Capture the cell that displays the provided text and extract its [X, Y] central coordinate. 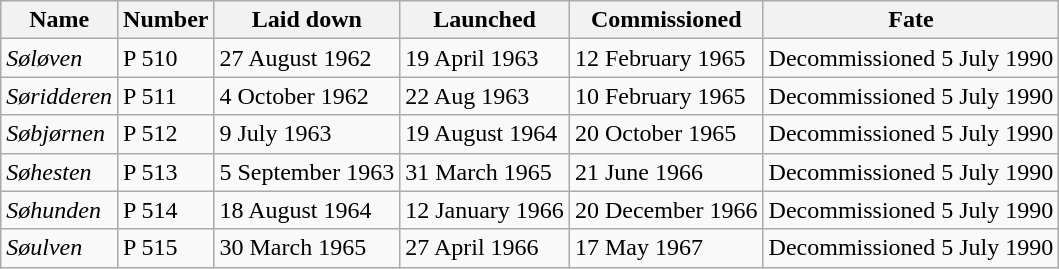
Søhesten [60, 172]
Laid down [307, 20]
12 January 1966 [485, 210]
Søløven [60, 58]
Number [166, 20]
Søulven [60, 248]
30 March 1965 [307, 248]
P 515 [166, 248]
31 March 1965 [485, 172]
Søhunden [60, 210]
P 512 [166, 134]
27 August 1962 [307, 58]
4 October 1962 [307, 96]
22 Aug 1963 [485, 96]
Fate [911, 20]
17 May 1967 [666, 248]
P 510 [166, 58]
10 February 1965 [666, 96]
27 April 1966 [485, 248]
21 June 1966 [666, 172]
20 December 1966 [666, 210]
Søridderen [60, 96]
12 February 1965 [666, 58]
P 514 [166, 210]
20 October 1965 [666, 134]
19 August 1964 [485, 134]
Søbjørnen [60, 134]
5 September 1963 [307, 172]
P 513 [166, 172]
9 July 1963 [307, 134]
Name [60, 20]
18 August 1964 [307, 210]
Launched [485, 20]
Commissioned [666, 20]
19 April 1963 [485, 58]
P 511 [166, 96]
